Return [X, Y] of the center of cell containing provided text 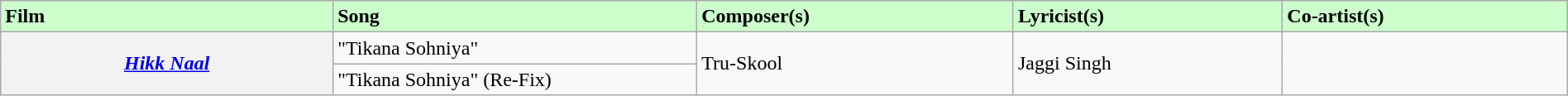
Co-artist(s) [1425, 17]
Composer(s) [855, 17]
"Tikana Sohniya" [515, 48]
Jaggi Singh [1148, 64]
Hikk Naal [167, 64]
Tru-Skool [855, 64]
Lyricist(s) [1148, 17]
Film [167, 17]
Song [515, 17]
"Tikana Sohniya" (Re-Fix) [515, 79]
